Locate the cell with the specified text and output its (X, Y) center coordinate. 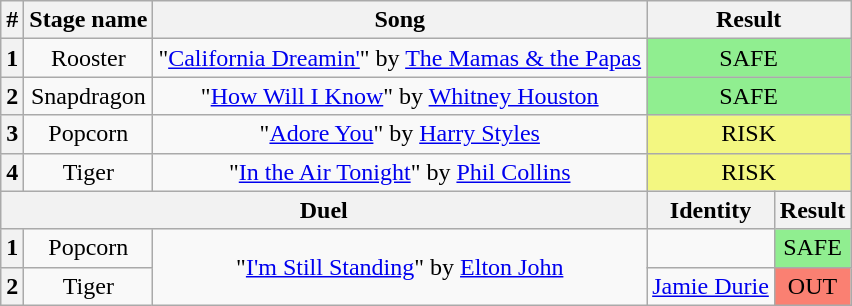
Duel (324, 210)
4 (12, 172)
Rooster (88, 58)
Jamie Durie (711, 286)
"How Will I Know" by Whitney Houston (400, 96)
Identity (711, 210)
# (12, 20)
"I'm Still Standing" by Elton John (400, 267)
OUT (812, 286)
"California Dreamin'" by The Mamas & the Papas (400, 58)
"Adore You" by Harry Styles (400, 134)
Snapdragon (88, 96)
Stage name (88, 20)
3 (12, 134)
"In the Air Tonight" by Phil Collins (400, 172)
Song (400, 20)
